Scan for the cell matching the given text and deliver its (x, y) coordinate at center. 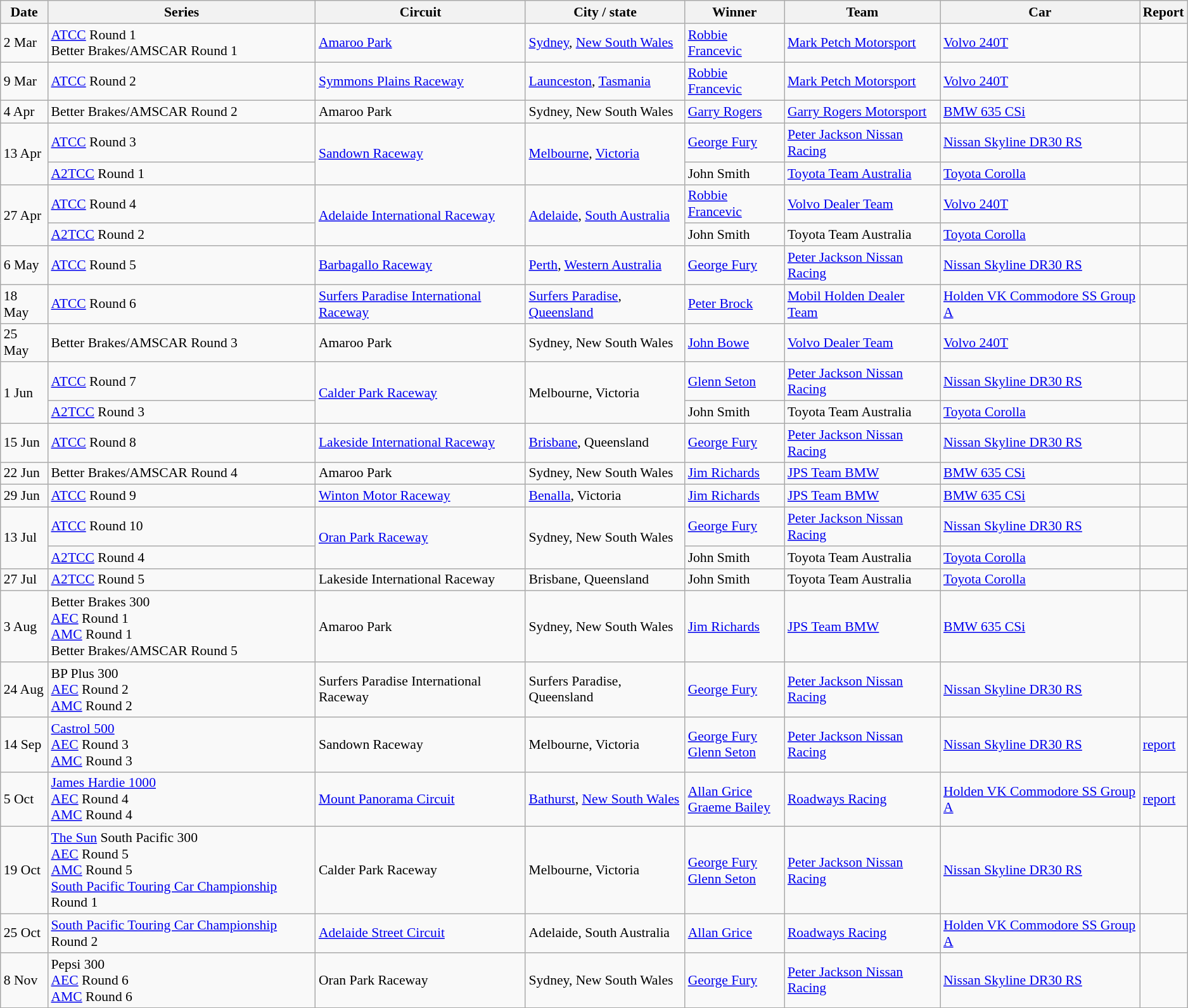
1 Jun (24, 393)
City / state (604, 12)
2 Mar (24, 43)
24 Aug (24, 689)
Bathurst, New South Wales (604, 800)
Adelaide Street Circuit (421, 934)
John Bowe (735, 342)
Report (1163, 12)
A2TCC Round 2 (181, 235)
Peter Brock (735, 304)
Castrol 500AEC Round 3AMC Round 3 (181, 745)
ATCC Round 10 (181, 527)
Launceston, Tasmania (604, 81)
Glenn Seton (735, 381)
13 Jul (24, 539)
The Sun South Pacific 300AEC Round 5AMC Round 5South Pacific Touring Car Championship Round 1 (181, 871)
Better Brakes/AMSCAR Round 3 (181, 342)
ATCC Round 6 (181, 304)
6 May (24, 265)
Circuit (421, 12)
A2TCC Round 4 (181, 558)
Symmons Plains Raceway (421, 81)
13 Apr (24, 155)
Winton Motor Raceway (421, 496)
29 Jun (24, 496)
4 Apr (24, 112)
Winner (735, 12)
Perth, Western Australia (604, 265)
8 Nov (24, 981)
Pepsi 300AEC Round 6AMC Round 6 (181, 981)
25 Oct (24, 934)
Better Brakes 300AEC Round 1AMC Round 1 Better Brakes/AMSCAR Round 5 (181, 627)
Mount Panorama Circuit (421, 800)
ATCC Round 3 (181, 143)
22 Jun (24, 473)
Better Brakes/AMSCAR Round 4 (181, 473)
19 Oct (24, 871)
27 Jul (24, 580)
ATCC Round 1 Better Brakes/AMSCAR Round 1 (181, 43)
Date (24, 12)
South Pacific Touring Car Championship Round 2 (181, 934)
James Hardie 1000AEC Round 4AMC Round 4 (181, 800)
BP Plus 300AEC Round 2AMC Round 2 (181, 689)
ATCC Round 4 (181, 204)
Better Brakes/AMSCAR Round 2 (181, 112)
ATCC Round 5 (181, 265)
18 May (24, 304)
Barbagallo Raceway (421, 265)
15 Jun (24, 442)
Car (1040, 12)
ATCC Round 8 (181, 442)
9 Mar (24, 81)
A2TCC Round 1 (181, 174)
ATCC Round 9 (181, 496)
Mobil Holden Dealer Team (862, 304)
Garry Rogers Motorsport (862, 112)
Team (862, 12)
Benalla, Victoria (604, 496)
ATCC Round 2 (181, 81)
Allan Grice (735, 934)
ATCC Round 7 (181, 381)
Series (181, 12)
14 Sep (24, 745)
25 May (24, 342)
27 Apr (24, 215)
Allan GriceGraeme Bailey (735, 800)
A2TCC Round 5 (181, 580)
A2TCC Round 3 (181, 412)
5 Oct (24, 800)
Garry Rogers (735, 112)
Adelaide International Raceway (421, 215)
3 Aug (24, 627)
